Scan for the cell matching the given text and deliver its [x, y] coordinate at center. 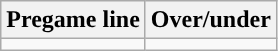
Over/under [210, 20]
Pregame line [74, 20]
